Determine the [X, Y] coordinate at the center of the cell enclosing the given text.  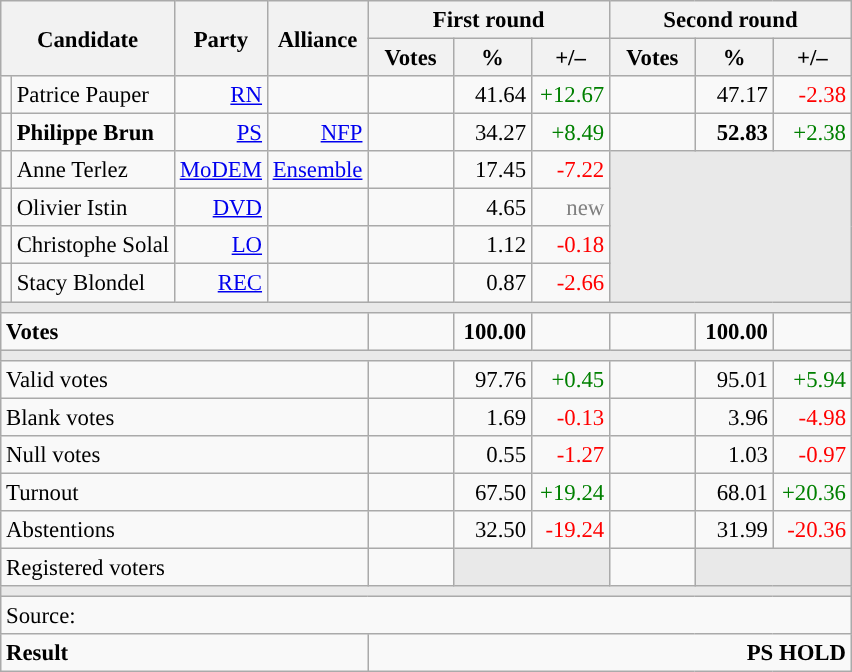
Party [220, 38]
1.69 [492, 417]
Christophe Solal [92, 245]
17.45 [492, 170]
67.50 [492, 492]
-7.22 [570, 170]
Turnout [184, 492]
+20.36 [812, 492]
0.55 [492, 455]
41.64 [492, 95]
-0.97 [812, 455]
DVD [220, 208]
Ensemble [317, 170]
Null votes [184, 455]
+5.94 [812, 379]
1.03 [734, 455]
34.27 [492, 133]
Philippe Brun [92, 133]
0.87 [492, 283]
68.01 [734, 492]
31.99 [734, 530]
Result [184, 653]
LO [220, 245]
95.01 [734, 379]
Abstentions [184, 530]
Anne Terlez [92, 170]
Source: [426, 616]
Registered voters [184, 567]
new [570, 208]
First round [489, 20]
+12.67 [570, 95]
Valid votes [184, 379]
+19.24 [570, 492]
+8.49 [570, 133]
MoDEM [220, 170]
97.76 [492, 379]
-0.13 [570, 417]
-20.36 [812, 530]
NFP [317, 133]
-1.27 [570, 455]
PS HOLD [610, 653]
RN [220, 95]
-4.98 [812, 417]
32.50 [492, 530]
Olivier Istin [92, 208]
+0.45 [570, 379]
REC [220, 283]
47.17 [734, 95]
Stacy Blondel [92, 283]
Blank votes [184, 417]
-2.38 [812, 95]
+2.38 [812, 133]
-0.18 [570, 245]
1.12 [492, 245]
PS [220, 133]
-2.66 [570, 283]
4.65 [492, 208]
Second round [731, 20]
-19.24 [570, 530]
Patrice Pauper [92, 95]
52.83 [734, 133]
Alliance [317, 38]
Candidate [88, 38]
3.96 [734, 417]
